Extract the [X, Y] coordinate from the center of the cell holding the provided text.  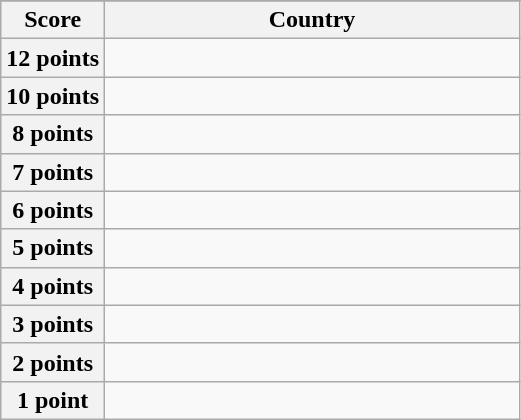
12 points [53, 58]
5 points [53, 248]
Score [53, 20]
4 points [53, 286]
1 point [53, 400]
Country [312, 20]
8 points [53, 134]
2 points [53, 362]
3 points [53, 324]
6 points [53, 210]
10 points [53, 96]
7 points [53, 172]
